Locate the cell with the specified text and output its (X, Y) center coordinate. 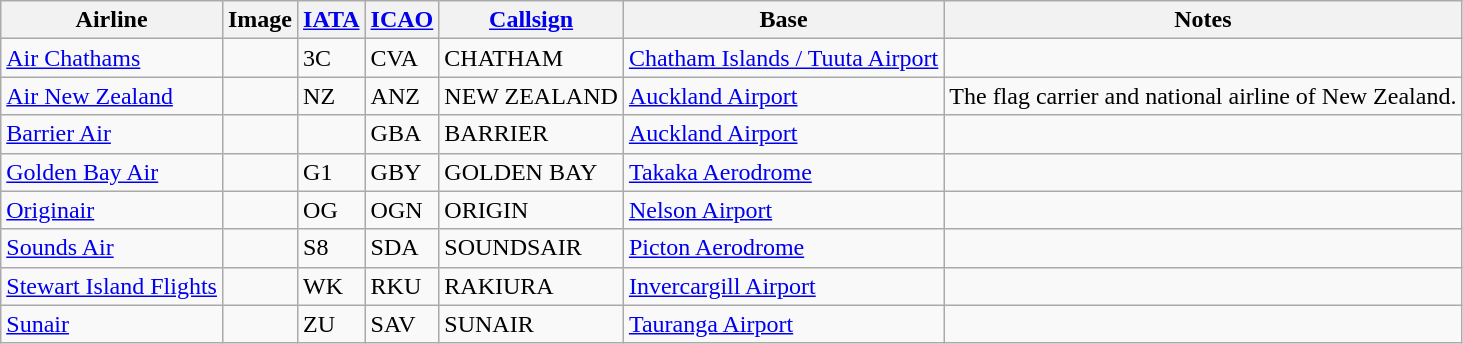
Takaka Aerodrome (783, 172)
Sunair (112, 324)
Invercargill Airport (783, 286)
ICAO (402, 20)
GBY (402, 172)
Nelson Airport (783, 210)
RAKIURA (532, 286)
S8 (332, 248)
IATA (332, 20)
OGN (402, 210)
ZU (332, 324)
SOUNDSAIR (532, 248)
ANZ (402, 96)
Stewart Island Flights (112, 286)
Sounds Air (112, 248)
WK (332, 286)
OG (332, 210)
Air New Zealand (112, 96)
Chatham Islands / Tuuta Airport (783, 58)
SDA (402, 248)
NEW ZEALAND (532, 96)
GBA (402, 134)
ORIGIN (532, 210)
Notes (1203, 20)
Base (783, 20)
3C (332, 58)
Picton Aerodrome (783, 248)
BARRIER (532, 134)
Originair (112, 210)
Barrier Air (112, 134)
SUNAIR (532, 324)
RKU (402, 286)
Tauranga Airport (783, 324)
SAV (402, 324)
GOLDEN BAY (532, 172)
Callsign (532, 20)
Image (260, 20)
NZ (332, 96)
Golden Bay Air (112, 172)
G1 (332, 172)
Airline (112, 20)
The flag carrier and national airline of New Zealand. (1203, 96)
CHATHAM (532, 58)
Air Chathams (112, 58)
CVA (402, 58)
